Pinpoint the cell where the given text exists, returning its [x, y] midpoint coordinate. 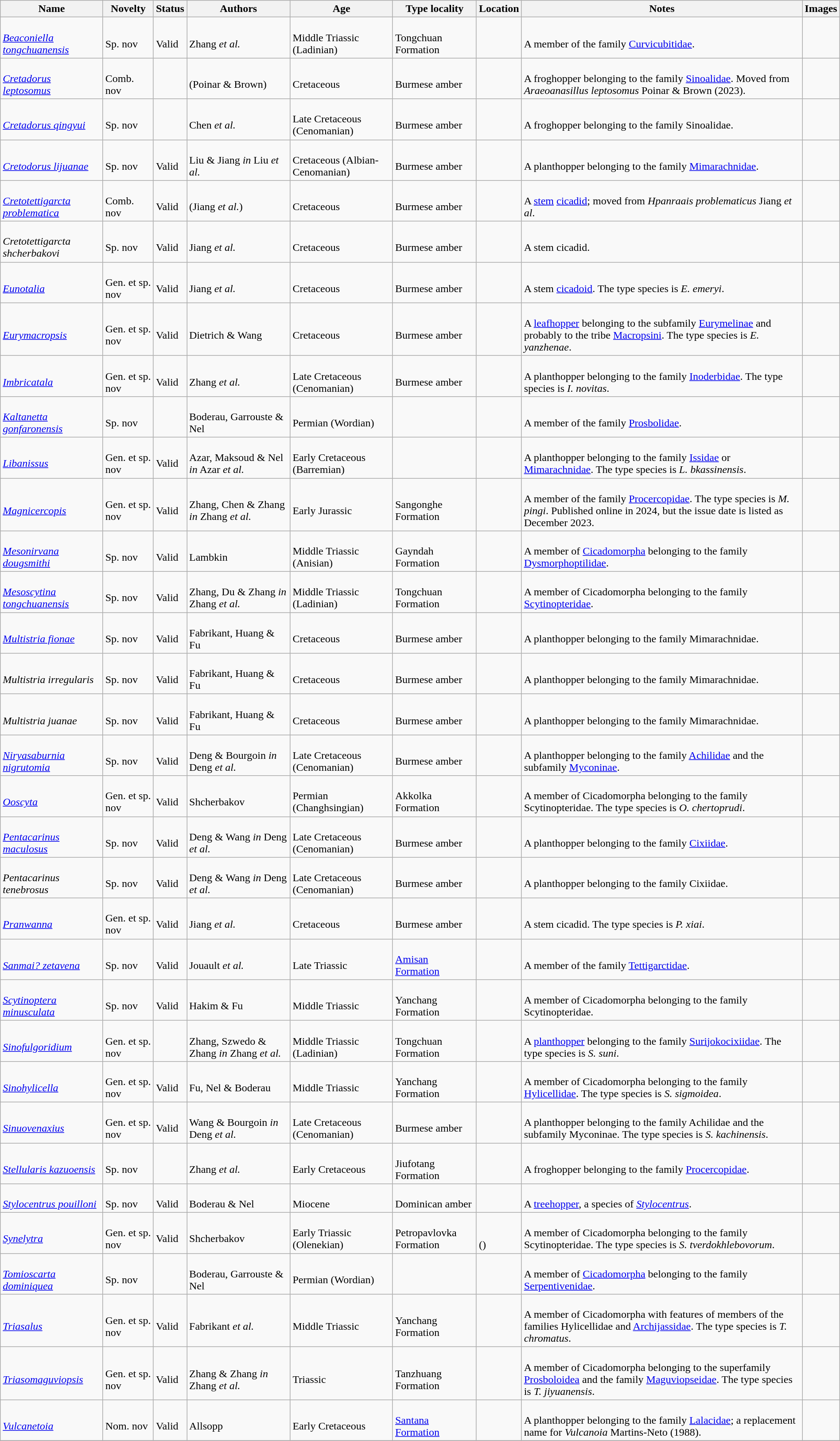
Petropavlovka Formation [434, 1233]
Sanmai? zetavena [51, 959]
Miocene [342, 1199]
Chen et al. [238, 119]
A froghopper belonging to the family Sinoalidae. Moved from Araeoanasillus leptosomus Poinar & Brown (2023). [662, 78]
Age [342, 9]
A froghopper belonging to the family Sinoalidae. [662, 119]
A stem cicadid. [662, 242]
Multistria fionae [51, 633]
Cretadorus qingyui [51, 119]
Magnicercopis [51, 504]
Deng & Bourgoin in Deng et al. [238, 755]
A member of the family Curvicubitidae. [662, 38]
A member of the family Procercopidae. The type species is M. pingi. Published online in 2024, but the issue date is listed as December 2023. [662, 504]
Kaltanetta gonfaronensis [51, 417]
A member of Cicadomorpha belonging to the family Serpentivenidae. [662, 1274]
Early Triassic (Olenekian) [342, 1233]
A stem cicadoid. The type species is E. emeryi. [662, 282]
Early Jurassic [342, 504]
A planthopper belonging to the family Issidae or Mimarachnidae. The type species is L. bkassinensis. [662, 457]
Novelty [128, 9]
Wang & Bourgoin in Deng et al. [238, 1122]
Cretaceous (Albian-Cenomanian) [342, 160]
Vulcanetoia [51, 1420]
Triassic [342, 1373]
Sangonghe Formation [434, 504]
Zhang, Chen & Zhang in Zhang et al. [238, 504]
Pranwanna [51, 918]
Liu & Jiang in Liu et al. [238, 160]
Cretadorus leptosomus [51, 78]
Zhang, Du & Zhang in Zhang et al. [238, 592]
A stem cicadid; moved from Hpanraais problematicus Jiang et al. [662, 201]
Mesonirvana dougsmithi [51, 551]
Zhang, Szwedo & Zhang in Zhang et al. [238, 1041]
Jouault et al. [238, 959]
Images [821, 9]
Triasalus [51, 1321]
Cretodorus lijuanae [51, 160]
Pentacarinus tenebrosus [51, 878]
Status [170, 9]
Sinofulgoridium [51, 1041]
A member of the family Tettigarctidae. [662, 959]
Dietrich & Wang [238, 329]
Pentacarinus maculosus [51, 837]
(Poinar & Brown) [238, 78]
A froghopper belonging to the family Procercopidae. [662, 1163]
Mesoscytina tongchuanensis [51, 592]
Cretotettigarcta shcherbakovi [51, 242]
Zhang & Zhang in Zhang et al. [238, 1373]
Stellularis kazuoensis [51, 1163]
A member of Cicadomorpha belonging to the superfamily Prosboloidea and the family Maguviopseidae. The type species is T. jiyuanensis. [662, 1373]
A stem cicadid. The type species is P. xiai. [662, 918]
Nom. nov [128, 1420]
A planthopper belonging to the family Inoderbidae. The type species is I. novitas. [662, 376]
Multistria irregularis [51, 674]
Libanissus [51, 457]
Hakim & Fu [238, 1000]
Akkolka Formation [434, 796]
Name [51, 9]
Gayndah Formation [434, 551]
Santana Formation [434, 1420]
Jiufotang Formation [434, 1163]
Late Triassic [342, 959]
Type locality [434, 9]
Allsopp [238, 1420]
Boderau & Nel [238, 1199]
Multistria juanae [51, 715]
Fabrikant et al. [238, 1321]
A member of Cicadomorpha belonging to the family Hylicellidae. The type species is S. sigmoidea. [662, 1082]
Imbricatala [51, 376]
A planthopper belonging to the family Achilidae and the subfamily Myconinae. The type species is S. kachinensis. [662, 1122]
Ooscyta [51, 796]
Lambkin [238, 551]
Amisan Formation [434, 959]
Fu, Nel & Boderau [238, 1082]
Location [499, 9]
Sinohylicella [51, 1082]
Eurymacropsis [51, 329]
A leafhopper belonging to the subfamily Eurymelinae and probably to the tribe Macropsini. The type species is E. yanzhenae. [662, 329]
Tomioscarta dominiquea [51, 1274]
(Jiang et al.) [238, 201]
A planthopper belonging to the family Lalacidae; a replacement name for Vulcanoia Martins-Neto (1988). [662, 1420]
A member of Cicadomorpha with features of members of the families Hylicellidae and Archijassidae. The type species is T. chromatus. [662, 1321]
() [499, 1233]
Niryasaburnia nigrutomia [51, 755]
Permian (Changhsingian) [342, 796]
Beaconiella tongchuanensis [51, 38]
A member of Cicadomorpha belonging to the family Scytinopteridae. The type species is O. chertoprudi. [662, 796]
A member of Cicadomorpha belonging to the family Scytinopteridae. The type species is S. tverdokhlebovorum. [662, 1233]
Stylocentrus pouilloni [51, 1199]
Notes [662, 9]
Triasomaguviopsis [51, 1373]
Cretotettigarcta problematica [51, 201]
Sinuovenaxius [51, 1122]
Tanzhuang Formation [434, 1373]
A planthopper belonging to the family Achilidae and the subfamily Myconinae. [662, 755]
A planthopper belonging to the family Surijokocixiidae. The type species is S. suni. [662, 1041]
Eunotalia [51, 282]
A treehopper, a species of Stylocentrus. [662, 1199]
A member of Cicadomorpha belonging to the family Dysmorphoptilidae. [662, 551]
Middle Triassic (Anisian) [342, 551]
Early Cretaceous (Barremian) [342, 457]
Synelytra [51, 1233]
Authors [238, 9]
Azar, Maksoud & Nel in Azar et al. [238, 457]
Scytinoptera minusculata [51, 1000]
A member of the family Prosbolidae. [662, 417]
Dominican amber [434, 1199]
